Capture the cell that displays the provided text and extract its (X, Y) central coordinate. 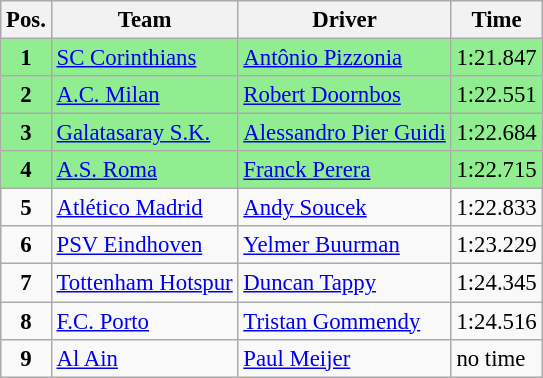
1:23.229 (496, 245)
4 (26, 170)
F.C. Porto (144, 321)
Paul Meijer (344, 358)
1:21.847 (496, 58)
Driver (344, 20)
Pos. (26, 20)
Alessandro Pier Guidi (344, 133)
Yelmer Buurman (344, 245)
Team (144, 20)
PSV Eindhoven (144, 245)
Andy Soucek (344, 208)
Atlético Madrid (144, 208)
Duncan Tappy (344, 283)
Tottenham Hotspur (144, 283)
no time (496, 358)
Al Ain (144, 358)
1:24.516 (496, 321)
1 (26, 58)
3 (26, 133)
8 (26, 321)
A.S. Roma (144, 170)
1:22.833 (496, 208)
Franck Perera (344, 170)
5 (26, 208)
Tristan Gommendy (344, 321)
1:22.551 (496, 95)
Galatasaray S.K. (144, 133)
2 (26, 95)
9 (26, 358)
1:22.684 (496, 133)
Robert Doornbos (344, 95)
Antônio Pizzonia (344, 58)
6 (26, 245)
1:24.345 (496, 283)
1:22.715 (496, 170)
SC Corinthians (144, 58)
A.C. Milan (144, 95)
7 (26, 283)
Time (496, 20)
